For the text-containing cell, return its midpoint in [x, y] coordinate format. 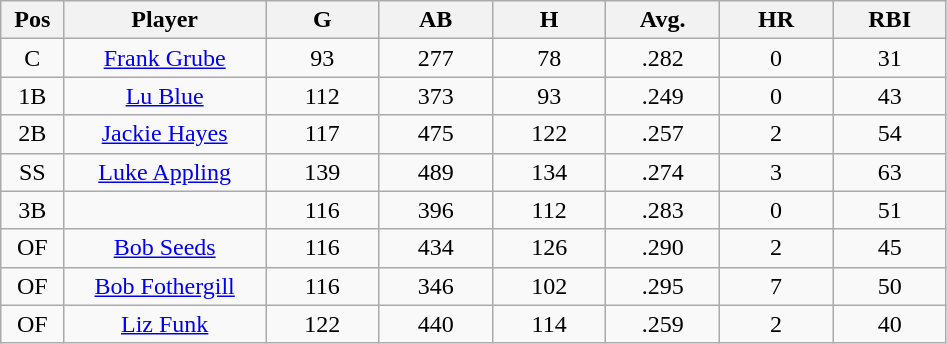
.283 [662, 210]
AB [436, 20]
396 [436, 210]
3B [32, 210]
102 [548, 286]
.259 [662, 324]
1B [32, 96]
G [322, 20]
Frank Grube [165, 58]
440 [436, 324]
Jackie Hayes [165, 134]
139 [322, 172]
346 [436, 286]
.295 [662, 286]
434 [436, 248]
RBI [890, 20]
126 [548, 248]
Bob Fothergill [165, 286]
7 [776, 286]
SS [32, 172]
HR [776, 20]
Avg. [662, 20]
43 [890, 96]
134 [548, 172]
78 [548, 58]
.257 [662, 134]
Pos [32, 20]
.274 [662, 172]
.282 [662, 58]
45 [890, 248]
117 [322, 134]
373 [436, 96]
63 [890, 172]
489 [436, 172]
54 [890, 134]
Lu Blue [165, 96]
Luke Appling [165, 172]
Bob Seeds [165, 248]
2B [32, 134]
50 [890, 286]
277 [436, 58]
C [32, 58]
Liz Funk [165, 324]
Player [165, 20]
H [548, 20]
114 [548, 324]
40 [890, 324]
.290 [662, 248]
3 [776, 172]
475 [436, 134]
.249 [662, 96]
51 [890, 210]
31 [890, 58]
